Extract the [x, y] coordinate from the center of the cell holding the provided text.  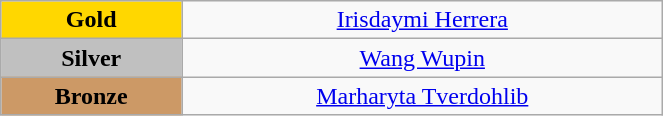
Irisdaymi Herrera [422, 20]
Wang Wupin [422, 58]
Marharyta Tverdohlib [422, 96]
Gold [92, 20]
Silver [92, 58]
Bronze [92, 96]
